Locate the cell with the specified text and output its [X, Y] center coordinate. 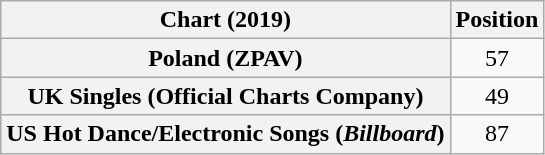
87 [497, 134]
Poland (ZPAV) [226, 58]
57 [497, 58]
Position [497, 20]
US Hot Dance/Electronic Songs (Billboard) [226, 134]
Chart (2019) [226, 20]
UK Singles (Official Charts Company) [226, 96]
49 [497, 96]
